Output the (X, Y) coordinate of the center of the cell containing the given text.  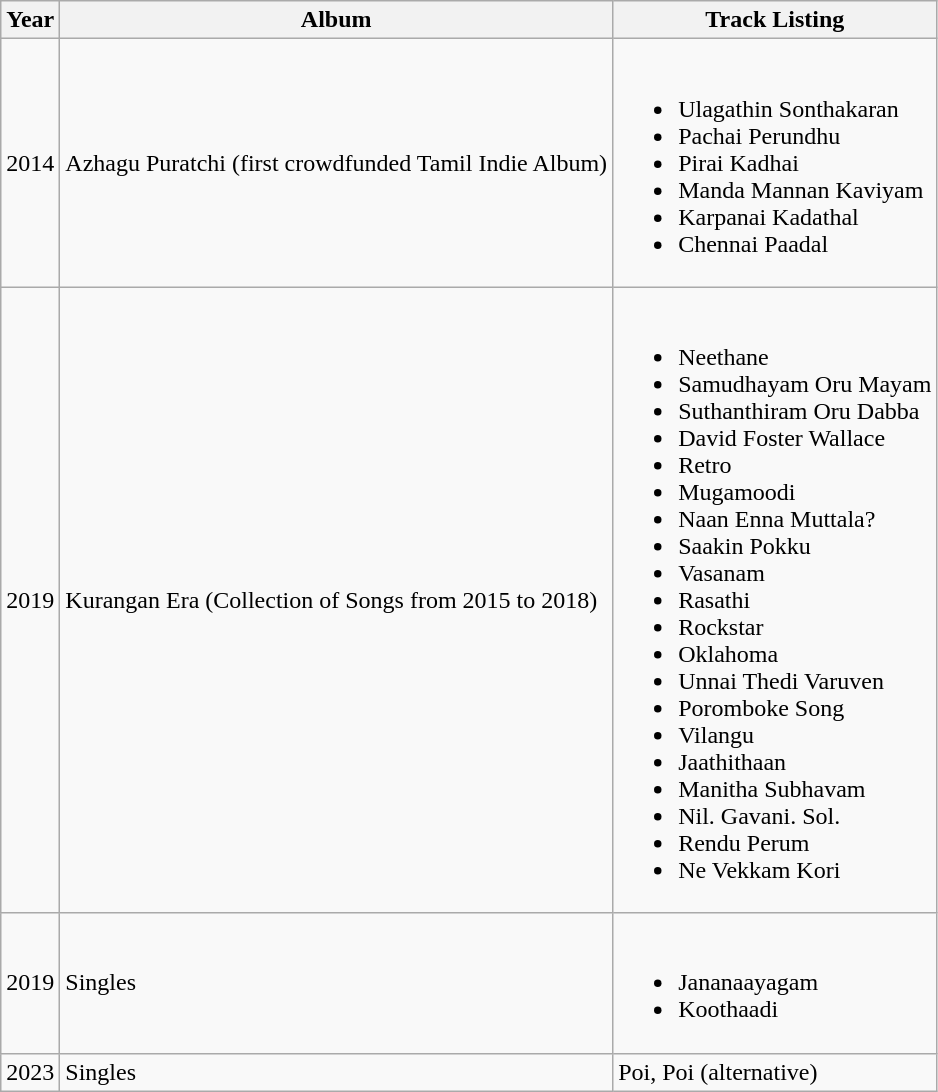
Album (336, 20)
Kurangan Era (Collection of Songs from 2015 to 2018) (336, 600)
Track Listing (775, 20)
Year (30, 20)
2014 (30, 163)
Poi, Poi (alternative) (775, 1072)
Ulagathin SonthakaranPachai PerundhuPirai KadhaiManda Mannan KaviyamKarpanai KadathalChennai Paadal (775, 163)
Azhagu Puratchi (first crowdfunded Tamil Indie Album) (336, 163)
JananaayagamKoothaadi (775, 983)
2023 (30, 1072)
